Return the [x, y] coordinate for the center point of the cell that contains the specified text.  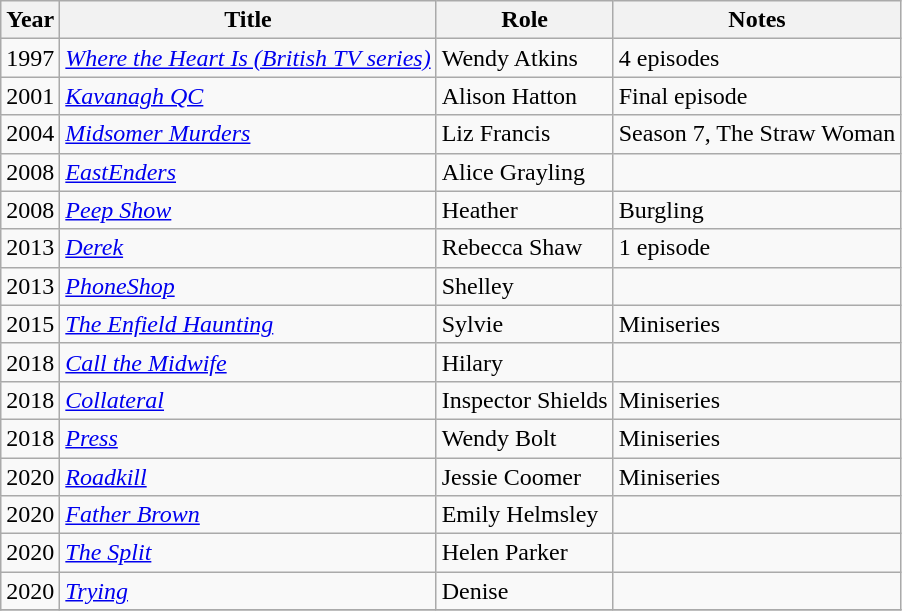
EastEnders [248, 172]
1 episode [757, 248]
Press [248, 438]
Inspector Shields [524, 400]
Trying [248, 591]
Rebecca Shaw [524, 248]
Alison Hatton [524, 96]
The Split [248, 553]
4 episodes [757, 58]
Call the Midwife [248, 362]
Season 7, The Straw Woman [757, 134]
Wendy Atkins [524, 58]
Shelley [524, 286]
Hilary [524, 362]
Kavanagh QC [248, 96]
Alice Grayling [524, 172]
Emily Helmsley [524, 515]
Roadkill [248, 477]
Year [30, 20]
Where the Heart Is (British TV series) [248, 58]
Jessie Coomer [524, 477]
Final episode [757, 96]
Collateral [248, 400]
The Enfield Haunting [248, 324]
Heather [524, 210]
Midsomer Murders [248, 134]
Liz Francis [524, 134]
2001 [30, 96]
Title [248, 20]
Denise [524, 591]
Father Brown [248, 515]
Wendy Bolt [524, 438]
2004 [30, 134]
1997 [30, 58]
Peep Show [248, 210]
Helen Parker [524, 553]
Notes [757, 20]
Role [524, 20]
Derek [248, 248]
Burgling [757, 210]
Sylvie [524, 324]
2015 [30, 324]
PhoneShop [248, 286]
